Extract the (X, Y) coordinate from the center of the cell holding the provided text.  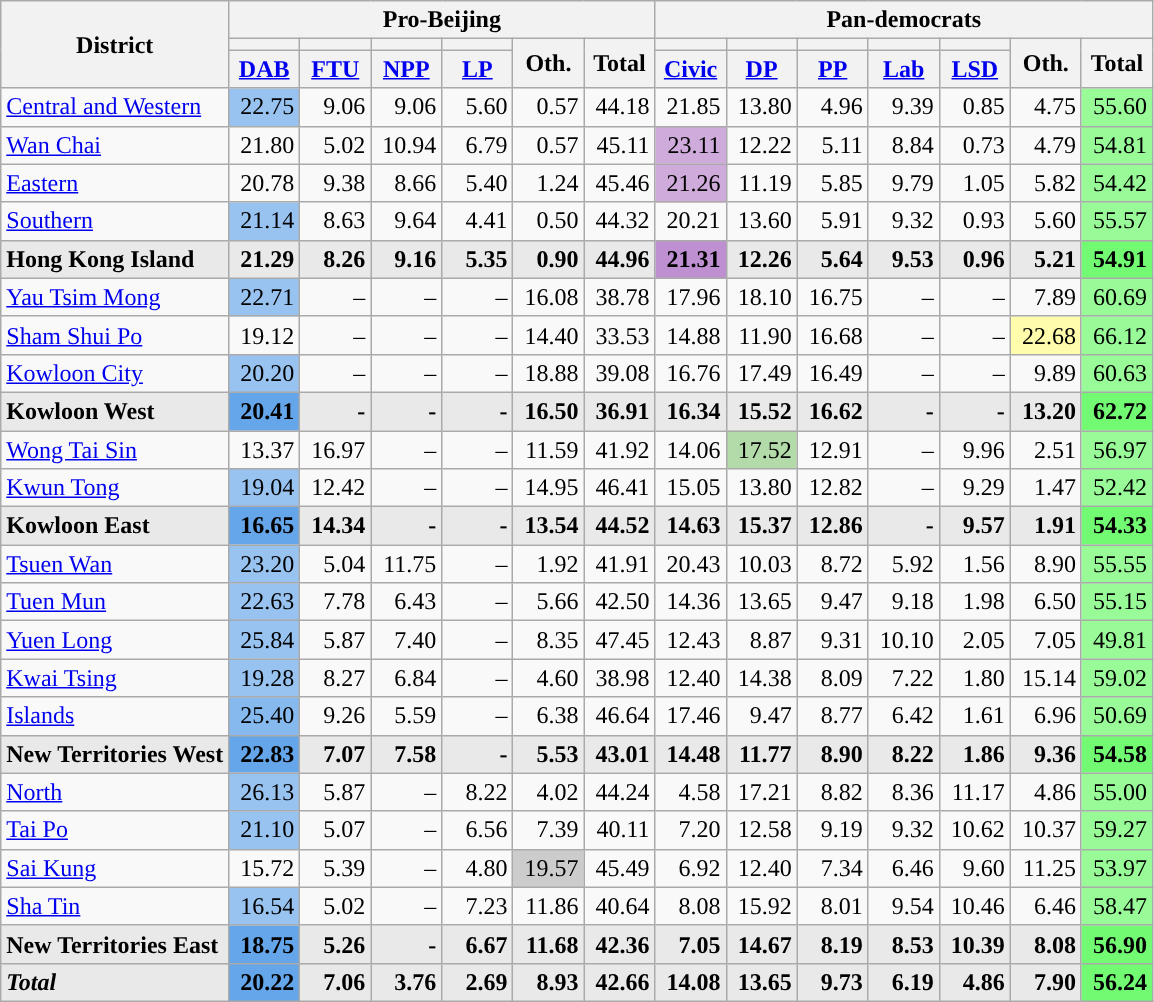
16.49 (832, 373)
54.81 (1116, 145)
3.76 (406, 982)
14.34 (336, 526)
12.42 (336, 488)
12.91 (832, 449)
10.03 (762, 564)
8.72 (832, 564)
10.62 (974, 830)
9.60 (974, 868)
5.59 (406, 716)
54.58 (1116, 754)
14.88 (690, 335)
12.26 (762, 259)
5.21 (1046, 259)
55.15 (1116, 602)
14.67 (762, 944)
55.00 (1116, 792)
0.90 (548, 259)
42.50 (620, 602)
8.01 (832, 906)
47.45 (620, 640)
1.61 (974, 716)
15.52 (762, 411)
Kwun Tong (115, 488)
5.64 (832, 259)
9.29 (974, 488)
46.64 (620, 716)
Hong Kong Island (115, 259)
54.42 (1116, 183)
1.05 (974, 183)
15.05 (690, 488)
9.73 (832, 982)
8.87 (762, 640)
22.68 (1046, 335)
0.73 (974, 145)
13.60 (762, 221)
Kwai Tsing (115, 678)
5.26 (336, 944)
PP (832, 69)
54.91 (1116, 259)
8.63 (336, 221)
2.69 (478, 982)
2.51 (1046, 449)
58.47 (1116, 906)
1.98 (974, 602)
5.11 (832, 145)
17.96 (690, 297)
22.83 (264, 754)
Wong Tai Sin (115, 449)
1.91 (1046, 526)
11.75 (406, 564)
16.34 (690, 411)
41.91 (620, 564)
Sha Tin (115, 906)
7.06 (336, 982)
16.75 (832, 297)
1.56 (974, 564)
NPP (406, 69)
39.08 (620, 373)
8.26 (336, 259)
21.14 (264, 221)
43.01 (620, 754)
8.82 (832, 792)
5.53 (548, 754)
55.60 (1116, 107)
14.38 (762, 678)
6.56 (478, 830)
6.92 (690, 868)
38.78 (620, 297)
66.12 (1116, 335)
53.97 (1116, 868)
20.78 (264, 183)
12.43 (690, 640)
New Territories West (115, 754)
8.66 (406, 183)
15.37 (762, 526)
59.02 (1116, 678)
6.79 (478, 145)
25.40 (264, 716)
Southern (115, 221)
6.38 (548, 716)
16.08 (548, 297)
21.26 (690, 183)
7.58 (406, 754)
7.89 (1046, 297)
18.88 (548, 373)
52.42 (1116, 488)
6.96 (1046, 716)
23.11 (690, 145)
Wan Chai (115, 145)
21.29 (264, 259)
13.37 (264, 449)
5.66 (548, 602)
North (115, 792)
4.41 (478, 221)
Pro-Beijing (442, 20)
5.07 (336, 830)
4.80 (478, 868)
10.94 (406, 145)
1.80 (974, 678)
22.75 (264, 107)
7.07 (336, 754)
11.59 (548, 449)
7.40 (406, 640)
Civic (690, 69)
60.69 (1116, 297)
6.84 (406, 678)
Tsuen Wan (115, 564)
Lab (904, 69)
0.85 (974, 107)
14.08 (690, 982)
4.75 (1046, 107)
17.21 (762, 792)
4.58 (690, 792)
9.19 (832, 830)
7.20 (690, 830)
14.48 (690, 754)
Tai Po (115, 830)
8.36 (904, 792)
19.57 (548, 868)
15.14 (1046, 678)
16.54 (264, 906)
9.18 (904, 602)
9.57 (974, 526)
14.63 (690, 526)
5.35 (478, 259)
33.53 (620, 335)
4.02 (548, 792)
12.58 (762, 830)
1.86 (974, 754)
20.43 (690, 564)
22.71 (264, 297)
11.17 (974, 792)
4.60 (548, 678)
12.86 (832, 526)
38.98 (620, 678)
5.91 (832, 221)
16.76 (690, 373)
11.68 (548, 944)
5.39 (336, 868)
11.90 (762, 335)
7.39 (548, 830)
9.39 (904, 107)
62.72 (1116, 411)
9.16 (406, 259)
16.97 (336, 449)
4.79 (1046, 145)
Central and Western (115, 107)
60.63 (1116, 373)
14.36 (690, 602)
14.40 (548, 335)
LP (478, 69)
15.92 (762, 906)
Yuen Long (115, 640)
36.91 (620, 411)
13.20 (1046, 411)
9.26 (336, 716)
21.31 (690, 259)
8.27 (336, 678)
10.10 (904, 640)
7.22 (904, 678)
54.33 (1116, 526)
9.54 (904, 906)
Kowloon West (115, 411)
9.38 (336, 183)
50.69 (1116, 716)
Islands (115, 716)
6.19 (904, 982)
6.50 (1046, 602)
DAB (264, 69)
5.82 (1046, 183)
16.62 (832, 411)
1.47 (1046, 488)
8.53 (904, 944)
18.75 (264, 944)
15.72 (264, 868)
46.41 (620, 488)
45.11 (620, 145)
8.84 (904, 145)
New Territories East (115, 944)
7.90 (1046, 982)
17.49 (762, 373)
44.32 (620, 221)
Kowloon City (115, 373)
DP (762, 69)
9.64 (406, 221)
10.37 (1046, 830)
16.65 (264, 526)
6.43 (406, 602)
44.18 (620, 107)
21.85 (690, 107)
9.53 (904, 259)
Tuen Mun (115, 602)
7.78 (336, 602)
55.55 (1116, 564)
49.81 (1116, 640)
0.96 (974, 259)
55.57 (1116, 221)
44.96 (620, 259)
59.27 (1116, 830)
22.63 (264, 602)
8.19 (832, 944)
25.84 (264, 640)
0.93 (974, 221)
10.46 (974, 906)
2.05 (974, 640)
41.92 (620, 449)
5.85 (832, 183)
26.13 (264, 792)
21.80 (264, 145)
9.79 (904, 183)
19.04 (264, 488)
7.34 (832, 868)
16.68 (832, 335)
9.31 (832, 640)
5.40 (478, 183)
56.90 (1116, 944)
45.46 (620, 183)
14.95 (548, 488)
40.64 (620, 906)
11.77 (762, 754)
20.41 (264, 411)
Sai Kung (115, 868)
18.10 (762, 297)
1.24 (548, 183)
8.35 (548, 640)
20.21 (690, 221)
5.04 (336, 564)
11.86 (548, 906)
8.93 (548, 982)
40.11 (620, 830)
17.46 (690, 716)
11.25 (1046, 868)
12.22 (762, 145)
13.54 (548, 526)
21.10 (264, 830)
20.20 (264, 373)
10.39 (974, 944)
45.49 (620, 868)
42.36 (620, 944)
9.89 (1046, 373)
8.77 (832, 716)
9.96 (974, 449)
56.97 (1116, 449)
District (115, 44)
44.24 (620, 792)
56.24 (1116, 982)
20.22 (264, 982)
19.12 (264, 335)
19.28 (264, 678)
1.92 (548, 564)
8.09 (832, 678)
6.42 (904, 716)
44.52 (620, 526)
23.20 (264, 564)
Pan-democrats (904, 20)
42.66 (620, 982)
14.06 (690, 449)
17.52 (762, 449)
Sham Shui Po (115, 335)
5.92 (904, 564)
11.19 (762, 183)
LSD (974, 69)
0.50 (548, 221)
6.67 (478, 944)
7.23 (478, 906)
Eastern (115, 183)
Kowloon East (115, 526)
12.82 (832, 488)
4.96 (832, 107)
FTU (336, 69)
16.50 (548, 411)
Yau Tsim Mong (115, 297)
9.36 (1046, 754)
